Capture the cell that displays the provided text and extract its (x, y) central coordinate. 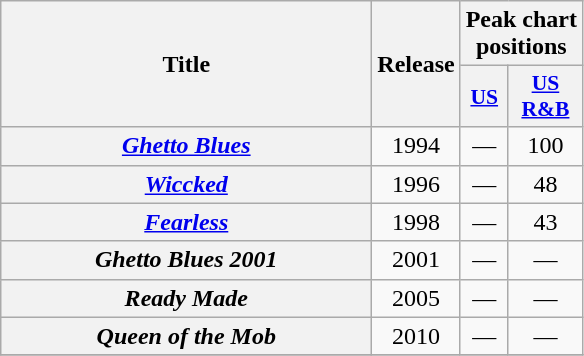
Wiccked (186, 184)
100 (545, 146)
US (484, 96)
Release (416, 64)
Fearless (186, 222)
2001 (416, 260)
Title (186, 64)
Peak chartpositions (521, 34)
Ready Made (186, 298)
Ghetto Blues 2001 (186, 260)
1996 (416, 184)
Queen of the Mob (186, 336)
USR&B (545, 96)
1994 (416, 146)
43 (545, 222)
Ghetto Blues (186, 146)
48 (545, 184)
2005 (416, 298)
2010 (416, 336)
1998 (416, 222)
